Extract the [X, Y] coordinate from the center of the cell holding the provided text.  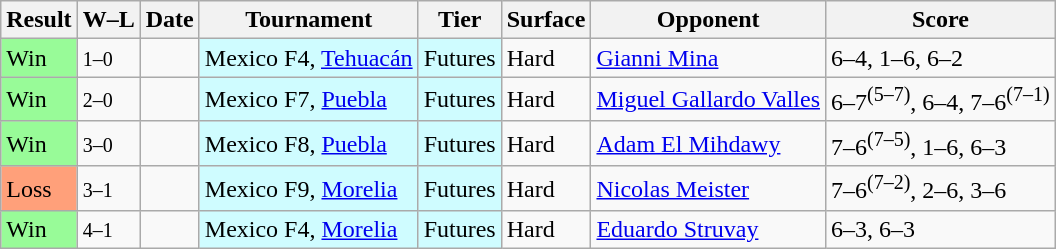
Miguel Gallardo Valles [708, 100]
6–4, 1–6, 6–2 [941, 58]
Mexico F9, Morelia [308, 188]
Tier [460, 20]
4–1 [108, 230]
7–6(7–2), 2–6, 3–6 [941, 188]
Adam El Mihdawy [708, 144]
Mexico F4, Morelia [308, 230]
Mexico F7, Puebla [308, 100]
1–0 [108, 58]
W–L [108, 20]
Score [941, 20]
Mexico F8, Puebla [308, 144]
Result [39, 20]
Loss [39, 188]
Tournament [308, 20]
3–0 [108, 144]
Surface [546, 20]
7–6(7–5), 1–6, 6–3 [941, 144]
Gianni Mina [708, 58]
6–7(5–7), 6–4, 7–6(7–1) [941, 100]
3–1 [108, 188]
6–3, 6–3 [941, 230]
Eduardo Struvay [708, 230]
2–0 [108, 100]
Opponent [708, 20]
Mexico F4, Tehuacán [308, 58]
Nicolas Meister [708, 188]
Date [170, 20]
